Pinpoint the cell where the given text exists, returning its (X, Y) midpoint coordinate. 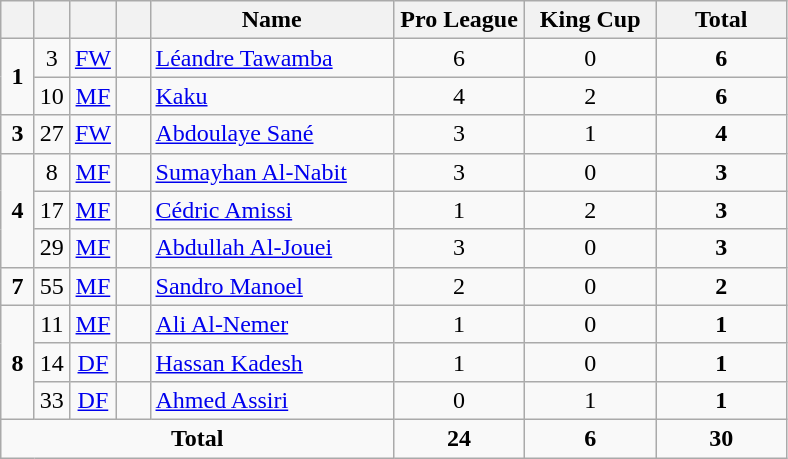
14 (52, 362)
Sandro Manoel (272, 286)
King Cup (590, 20)
Ahmed Assiri (272, 400)
10 (52, 96)
Pro League (460, 20)
29 (52, 248)
Léandre Tawamba (272, 58)
Hassan Kadesh (272, 362)
27 (52, 134)
Ali Al-Nemer (272, 324)
Sumayhan Al-Nabit (272, 172)
Abdoulaye Sané (272, 134)
Kaku (272, 96)
55 (52, 286)
Abdullah Al-Jouei (272, 248)
24 (460, 438)
Name (272, 20)
Cédric Amissi (272, 210)
30 (722, 438)
7 (18, 286)
11 (52, 324)
17 (52, 210)
33 (52, 400)
